For the text-containing cell, return its midpoint in (x, y) coordinate format. 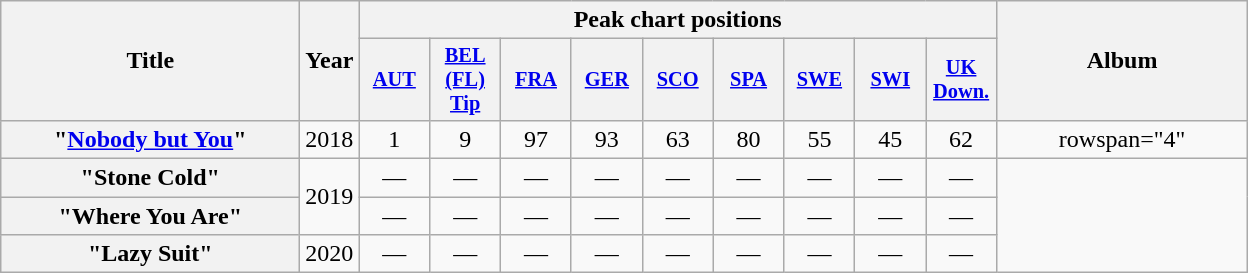
"Nobody but You" (150, 139)
2020 (330, 254)
FRA (536, 80)
SPA (748, 80)
45 (890, 139)
rowspan="4" (1122, 139)
62 (962, 139)
SCO (678, 80)
SWI (890, 80)
Year (330, 61)
BEL(FL)Tip (466, 80)
55 (820, 139)
"Stone Cold" (150, 178)
"Lazy Suit" (150, 254)
2019 (330, 197)
GER (606, 80)
"Where You Are" (150, 216)
1 (394, 139)
Title (150, 61)
UKDown. (962, 80)
97 (536, 139)
AUT (394, 80)
2018 (330, 139)
93 (606, 139)
9 (466, 139)
63 (678, 139)
Peak chart positions (678, 20)
Album (1122, 61)
SWE (820, 80)
80 (748, 139)
